Provide the (x, y) coordinate of the cell's center where the given text is located.  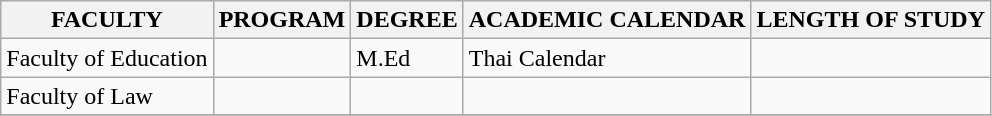
M.Ed (407, 58)
ACADEMIC CALENDAR (607, 20)
Thai Calendar (607, 58)
Faculty of Law (107, 96)
Faculty of Education (107, 58)
LENGTH OF STUDY (871, 20)
FACULTY (107, 20)
DEGREE (407, 20)
PROGRAM (282, 20)
